Detect which cell encompasses the target text, then output its [X, Y] center coordinate. 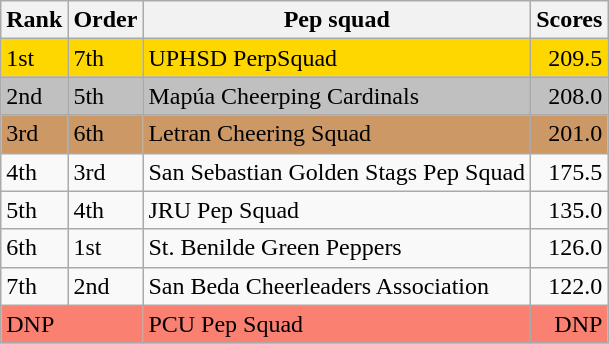
122.0 [570, 286]
Mapúa Cheerping Cardinals [337, 96]
201.0 [570, 134]
San Beda Cheerleaders Association [337, 286]
Pep squad [337, 20]
St. Benilde Green Peppers [337, 248]
PCU Pep Squad [337, 324]
135.0 [570, 210]
126.0 [570, 248]
UPHSD PerpSquad [337, 58]
Order [106, 20]
Letran Cheering Squad [337, 134]
San Sebastian Golden Stags Pep Squad [337, 172]
175.5 [570, 172]
Scores [570, 20]
208.0 [570, 96]
209.5 [570, 58]
Rank [34, 20]
JRU Pep Squad [337, 210]
